Capture the cell that displays the provided text and extract its [x, y] central coordinate. 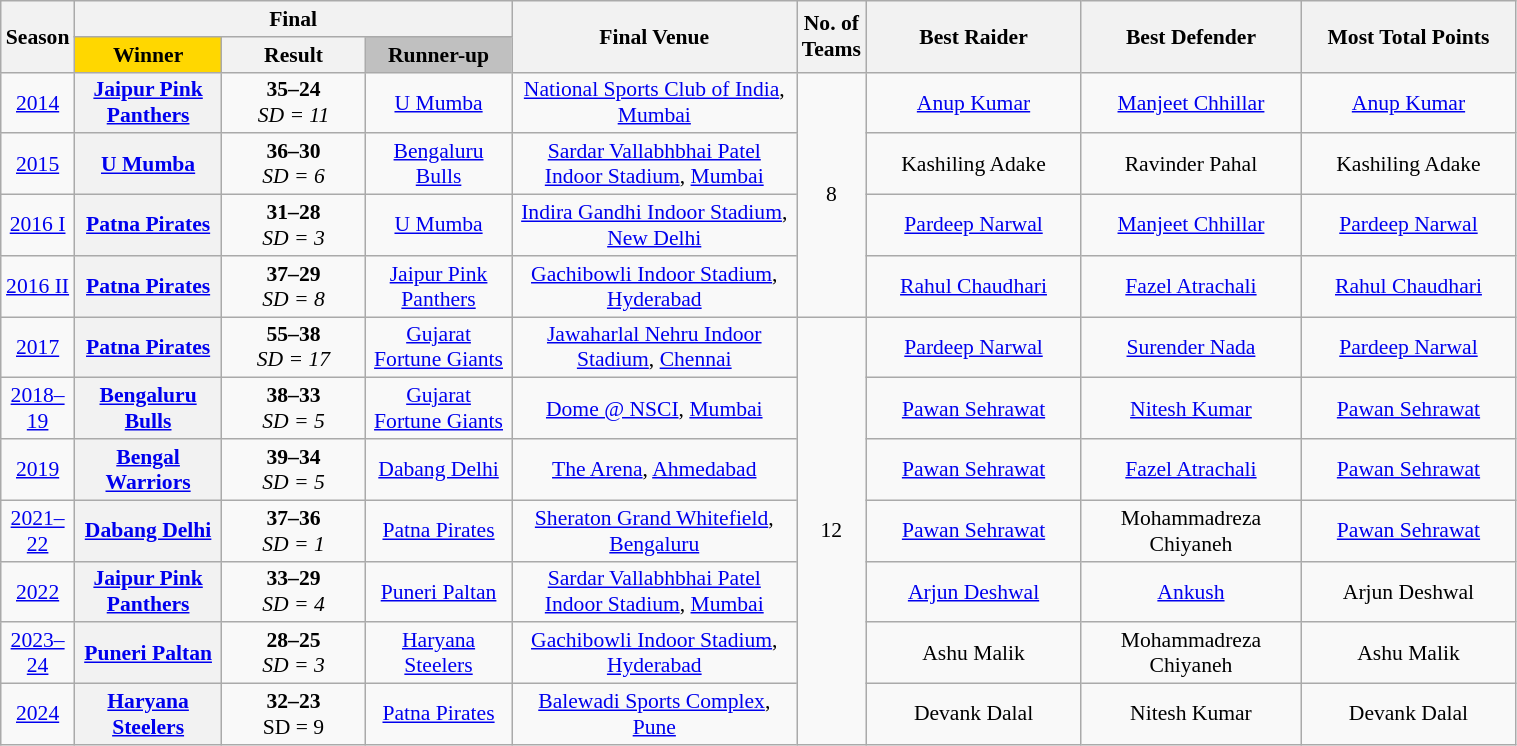
2014 [38, 102]
Winner [148, 55]
Runner-up [438, 55]
Final Venue [654, 36]
Sheraton Grand Whitefield, Bengaluru [654, 530]
Ravinder Pahal [1191, 164]
Surender Nada [1191, 348]
28–25SD = 3 [294, 654]
2017 [38, 348]
55–38SD = 17 [294, 348]
Best Raider [974, 36]
No. of Teams [832, 36]
8 [832, 194]
2019 [38, 470]
Most Total Points [1408, 36]
National Sports Club of India, Mumbai [654, 102]
2016 II [38, 286]
Balewadi Sports Complex, Pune [654, 714]
Bengal Warriors [148, 470]
Dome @ NSCI, Mumbai [654, 408]
The Arena, Ahmedabad [654, 470]
Result [294, 55]
32–23SD = 9 [294, 714]
37–29SD = 8 [294, 286]
2018–19 [38, 408]
2021–22 [38, 530]
36–30SD = 6 [294, 164]
2015 [38, 164]
Final [292, 19]
2024 [38, 714]
Indira Gandhi Indoor Stadium, New Delhi [654, 226]
Jawaharlal Nehru Indoor Stadium, Chennai [654, 348]
Best Defender [1191, 36]
12 [832, 531]
2022 [38, 592]
Ankush [1191, 592]
33–29SD = 4 [294, 592]
2016 I [38, 226]
39–34SD = 5 [294, 470]
2023–24 [38, 654]
Season [38, 36]
38–33SD = 5 [294, 408]
31–28SD = 3 [294, 226]
35–24SD = 11 [294, 102]
37–36SD = 1 [294, 530]
